Capture the cell that displays the provided text and extract its [x, y] central coordinate. 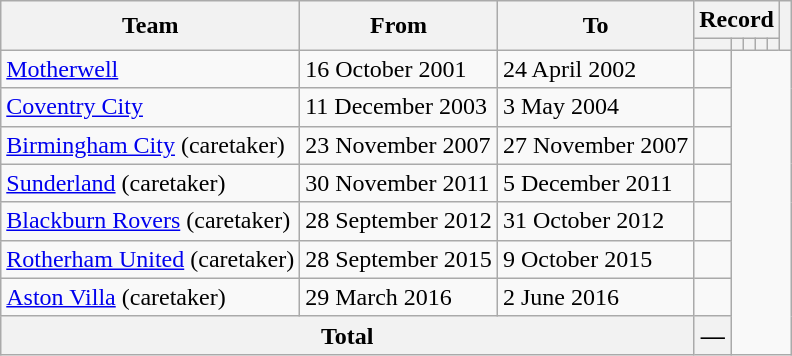
5 December 2011 [595, 183]
24 April 2002 [595, 69]
Total [348, 335]
16 October 2001 [399, 69]
Blackburn Rovers (caretaker) [150, 221]
Team [150, 26]
30 November 2011 [399, 183]
28 September 2015 [399, 259]
2 June 2016 [595, 297]
Sunderland (caretaker) [150, 183]
Motherwell [150, 69]
31 October 2012 [595, 221]
From [399, 26]
27 November 2007 [595, 145]
Coventry City [150, 107]
3 May 2004 [595, 107]
Birmingham City (caretaker) [150, 145]
28 September 2012 [399, 221]
— [713, 335]
11 December 2003 [399, 107]
Record [737, 20]
23 November 2007 [399, 145]
Aston Villa (caretaker) [150, 297]
To [595, 26]
29 March 2016 [399, 297]
9 October 2015 [595, 259]
Rotherham United (caretaker) [150, 259]
